Find where the given text appears and provide that cell's center as [X, Y] coordinate. 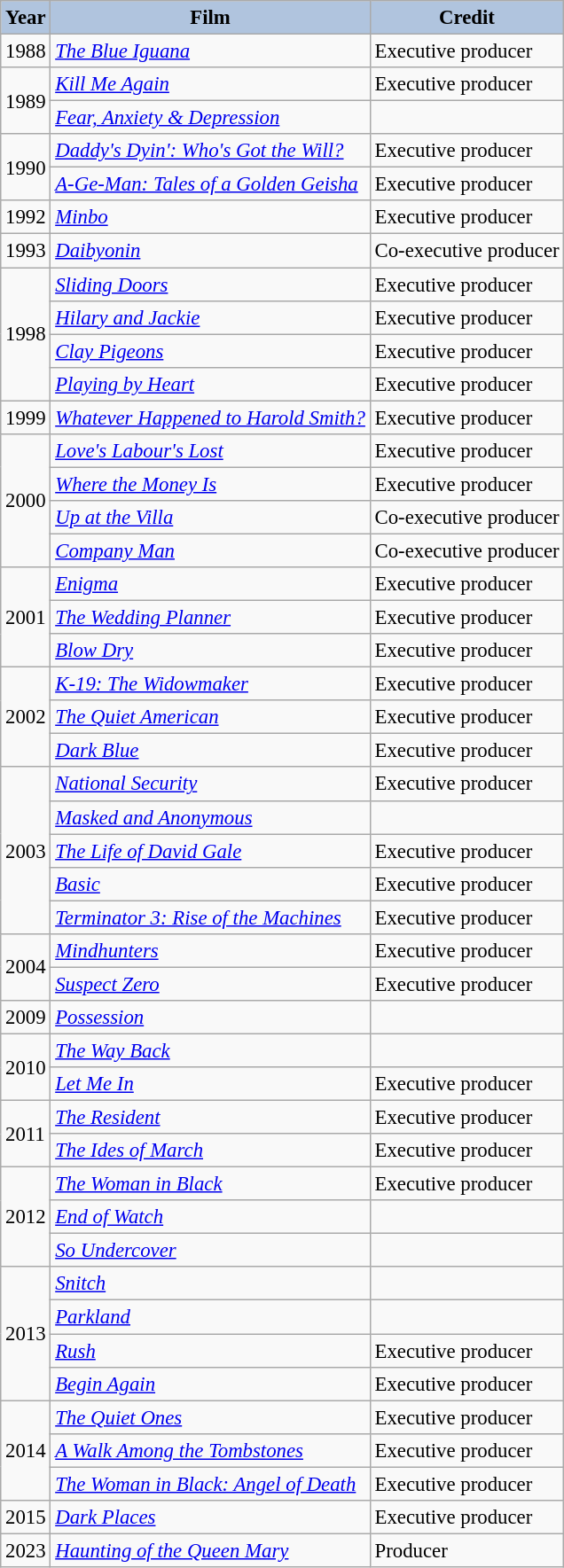
Snitch [210, 1284]
National Security [210, 784]
Suspect Zero [210, 984]
1989 [26, 101]
Minbo [210, 217]
Haunting of the Queen Mary [210, 1550]
1992 [26, 217]
Playing by Heart [210, 384]
The Resident [210, 1118]
2009 [26, 1018]
2003 [26, 851]
Hilary and Jackie [210, 317]
Daddy's Dyin': Who's Got the Will? [210, 151]
The Woman in Black: Angel of Death [210, 1484]
Blow Dry [210, 651]
Possession [210, 1018]
Masked and Anonymous [210, 817]
Parkland [210, 1317]
A Walk Among the Tombstones [210, 1450]
The Quiet American [210, 717]
1988 [26, 51]
Begin Again [210, 1384]
1999 [26, 417]
So Undercover [210, 1251]
The Wedding Planner [210, 618]
2002 [26, 718]
1998 [26, 334]
Daibyonin [210, 251]
Let Me In [210, 1084]
2000 [26, 501]
2004 [26, 968]
Terminator 3: Rise of the Machines [210, 917]
Up at the Villa [210, 518]
The Blue Iguana [210, 51]
Clay Pigeons [210, 351]
Producer [466, 1550]
The Woman in Black [210, 1184]
Mindhunters [210, 951]
Dark Places [210, 1517]
2015 [26, 1517]
Where the Money Is [210, 484]
Rush [210, 1351]
End of Watch [210, 1217]
Kill Me Again [210, 84]
2023 [26, 1550]
Enigma [210, 584]
1990 [26, 167]
Sliding Doors [210, 285]
Basic [210, 884]
2001 [26, 617]
The Ides of March [210, 1151]
Dark Blue [210, 751]
2012 [26, 1218]
Film [210, 18]
A-Ge-Man: Tales of a Golden Geisha [210, 184]
The Life of David Gale [210, 851]
2013 [26, 1334]
2011 [26, 1135]
2014 [26, 1450]
The Way Back [210, 1050]
The Quiet Ones [210, 1417]
Fear, Anxiety & Depression [210, 118]
K-19: The Widowmaker [210, 684]
Whatever Happened to Harold Smith? [210, 417]
2010 [26, 1067]
1993 [26, 251]
Love's Labour's Lost [210, 451]
Year [26, 18]
Company Man [210, 550]
Credit [466, 18]
